Determine the [x, y] coordinate at the center of the cell enclosing the given text.  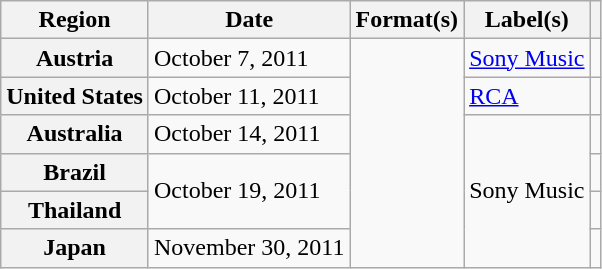
October 11, 2011 [248, 96]
Date [248, 20]
Region [75, 20]
Brazil [75, 172]
October 7, 2011 [248, 58]
November 30, 2011 [248, 248]
Japan [75, 248]
Austria [75, 58]
Thailand [75, 210]
United States [75, 96]
Australia [75, 134]
October 14, 2011 [248, 134]
RCA [527, 96]
Label(s) [527, 20]
October 19, 2011 [248, 191]
Format(s) [407, 20]
